Detect which cell encompasses the target text, then output its (x, y) center coordinate. 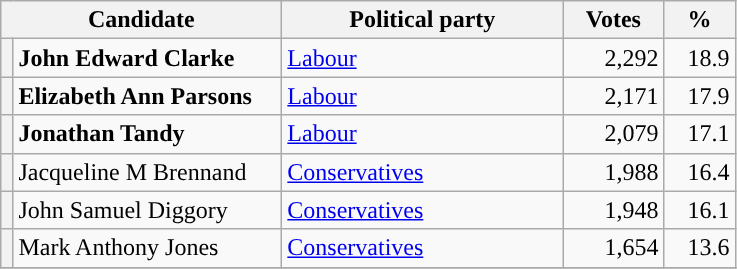
Jacqueline M Brennand (148, 172)
Elizabeth Ann Parsons (148, 96)
Political party (422, 20)
17.9 (700, 96)
Mark Anthony Jones (148, 248)
1,988 (614, 172)
Votes (614, 20)
1,654 (614, 248)
% (700, 20)
17.1 (700, 134)
John Samuel Diggory (148, 210)
16.4 (700, 172)
16.1 (700, 210)
Jonathan Tandy (148, 134)
Candidate (142, 20)
1,948 (614, 210)
18.9 (700, 58)
2,292 (614, 58)
13.6 (700, 248)
2,079 (614, 134)
2,171 (614, 96)
John Edward Clarke (148, 58)
